Provide the [X, Y] coordinate of the cell's center where the given text is located.  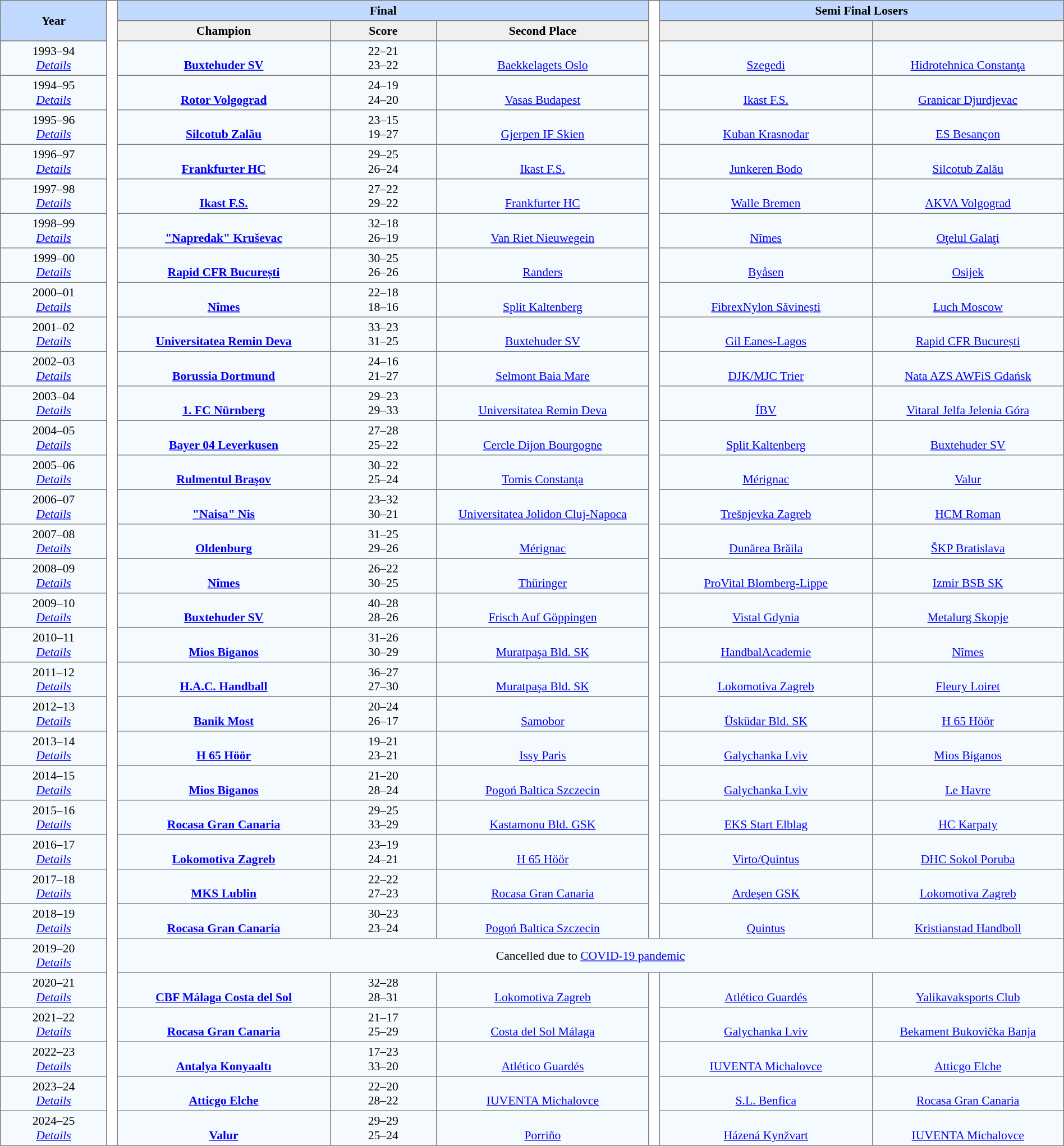
Üsküdar Bld. SK [765, 714]
27–22 29–22 [383, 196]
33–23 31–25 [383, 334]
32–28 28–31 [383, 990]
24–16 21–27 [383, 369]
2022–23Details [54, 1059]
2009–10Details [54, 611]
Nata AZS AWFiS Gdańsk [967, 369]
Second Place [542, 31]
2013–14Details [54, 749]
Dunărea Brăila [765, 542]
2017–18Details [54, 887]
30–22 25–24 [383, 473]
Randers [542, 265]
Banik Most [223, 714]
1993–94Details [54, 58]
Rulmentul Braşov [223, 473]
29–25 26–24 [383, 162]
EKS Start Elblag [765, 818]
Quintus [765, 921]
2000–01Details [54, 300]
Vitaral Jelfa Jelenia Góra [967, 404]
2021–22Details [54, 1025]
22–21 23–22 [383, 58]
2014–15Details [54, 783]
Bekament Bukovička Banja [967, 1025]
Tomis Constanţa [542, 473]
Antalya Konyaaltı [223, 1059]
32–18 26–19 [383, 231]
23–19 24–21 [383, 852]
Házená Kynžvart [765, 1128]
1999–00Details [54, 265]
HC Karpaty [967, 818]
Thüringer [542, 576]
DHC Sokol Poruba [967, 852]
Le Havre [967, 783]
Gjerpen IF Skien [542, 127]
2010–11Details [54, 645]
HandbalAcademie [765, 645]
Semi Final Losers [861, 11]
AKVA Volgograd [967, 196]
Final [383, 11]
Yalikavaksports Club [967, 990]
23–32 30–21 [383, 507]
Byåsen [765, 265]
2015–16Details [54, 818]
Van Riet Nieuwegein [542, 231]
2016–17Details [54, 852]
Kuban Krasnodar [765, 127]
ÍBV [765, 404]
Universitatea Jolidon Cluj-Napoca [542, 507]
Champion [223, 31]
Gil Eanes-Lagos [765, 334]
22–18 18–16 [383, 300]
2008–09Details [54, 576]
Walle Bremen [765, 196]
Hidrotehnica Constanţa [967, 58]
19–21 23–21 [383, 749]
H.A.C. Handball [223, 680]
1. FC Nürnberg [223, 404]
CBF Málaga Costa del Sol [223, 990]
Osijek [967, 265]
22–20 28–22 [383, 1094]
ProVital Blomberg-Lippe [765, 576]
29–29 25–24 [383, 1128]
HCM Roman [967, 507]
Szegedi [765, 58]
2012–13Details [54, 714]
Oţelul Galaţi [967, 231]
Rotor Volgograd [223, 93]
S.L. Benfica [765, 1094]
Kastamonu Bld. GSK [542, 818]
Samobor [542, 714]
Kristianstad Handboll [967, 921]
2011–12Details [54, 680]
27–28 25–22 [383, 438]
36–27 27–30 [383, 680]
Cancelled due to COVID-19 pandemic [590, 956]
2020–21Details [54, 990]
2004–05Details [54, 438]
Bayer 04 Leverkusen [223, 438]
31–26 30–29 [383, 645]
2006–07Details [54, 507]
2024–25Details [54, 1128]
17–23 33–20 [383, 1059]
24–19 24–20 [383, 93]
31–25 29–26 [383, 542]
Vasas Budapest [542, 93]
Issy Paris [542, 749]
Oldenburg [223, 542]
2019–20Details [54, 956]
Costa del Sol Málaga [542, 1025]
Luch Moscow [967, 300]
Virto/Quintus [765, 852]
Cercle Dijon Bourgogne [542, 438]
Porriño [542, 1128]
1995–96Details [54, 127]
1998–99Details [54, 231]
21–17 25–29 [383, 1025]
Borussia Dortmund [223, 369]
Granicar Djurdjevac [967, 93]
FibrexNylon Săvinești [765, 300]
29–23 29–33 [383, 404]
2018–19Details [54, 921]
Izmir BSB SK [967, 576]
20–24 26–17 [383, 714]
"Naisa" Nis [223, 507]
Year [54, 21]
1997–98Details [54, 196]
2003–04Details [54, 404]
2002–03Details [54, 369]
Metalurg Skopje [967, 611]
2007–08Details [54, 542]
Baekkelagets Oslo [542, 58]
MKS Lublin [223, 887]
Fleury Loiret [967, 680]
23–15 19–27 [383, 127]
Junkeren Bodo [765, 162]
1996–97Details [54, 162]
DJK/MJC Trier [765, 369]
29–25 33–29 [383, 818]
2005–06Details [54, 473]
Score [383, 31]
2023–24Details [54, 1094]
Trešnjevka Zagreb [765, 507]
ŠKP Bratislava [967, 542]
30–25 26–26 [383, 265]
ES Besançon [967, 127]
2001–02Details [54, 334]
Selmont Baia Mare [542, 369]
30–23 23–24 [383, 921]
Ardeşen GSK [765, 887]
Frisch Auf Göppingen [542, 611]
1994–95Details [54, 93]
22–22 27–23 [383, 887]
40–28 28–26 [383, 611]
26–22 30–25 [383, 576]
21–20 28–24 [383, 783]
Vistal Gdynia [765, 611]
"Napredak" Kruševac [223, 231]
